Provide the [x, y] coordinate of the cell's center where the given text is located.  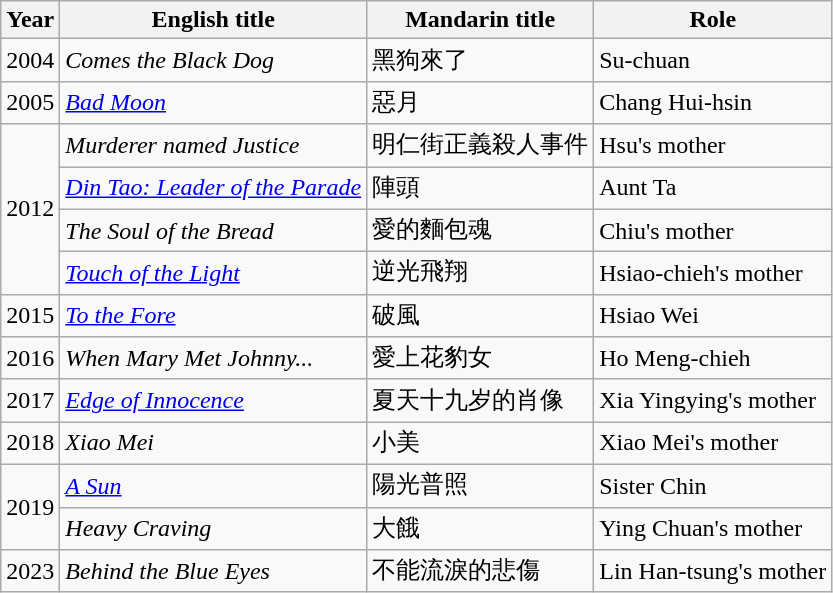
Hsiao-chieh's mother [713, 274]
2004 [30, 60]
2019 [30, 506]
Murderer named Justice [214, 146]
Chang Hui-hsin [713, 102]
Sister Chin [713, 486]
明仁街正義殺人事件 [480, 146]
Edge of Innocence [214, 400]
2016 [30, 358]
破風 [480, 316]
Xiao Mei [214, 444]
2012 [30, 209]
Comes the Black Dog [214, 60]
Mandarin title [480, 20]
愛的麵包魂 [480, 230]
Xia Yingying's mother [713, 400]
The Soul of the Bread [214, 230]
Chiu's mother [713, 230]
2017 [30, 400]
A Sun [214, 486]
Role [713, 20]
惡月 [480, 102]
English title [214, 20]
Hsiao Wei [713, 316]
Aunt Ta [713, 188]
Su-chuan [713, 60]
不能流淚的悲傷 [480, 572]
陽光普照 [480, 486]
Lin Han-tsung's mother [713, 572]
逆光飛翔 [480, 274]
Behind the Blue Eyes [214, 572]
Year [30, 20]
To the Fore [214, 316]
黑狗來了 [480, 60]
Ying Chuan's mother [713, 528]
愛上花豹女 [480, 358]
Hsu's mother [713, 146]
2005 [30, 102]
小美 [480, 444]
2018 [30, 444]
2015 [30, 316]
大餓 [480, 528]
Heavy Craving [214, 528]
陣頭 [480, 188]
When Mary Met Johnny... [214, 358]
Bad Moon [214, 102]
Xiao Mei's mother [713, 444]
Touch of the Light [214, 274]
2023 [30, 572]
夏天十九岁的肖像 [480, 400]
Din Tao: Leader of the Parade [214, 188]
Ho Meng-chieh [713, 358]
